Provide the [X, Y] coordinate of the cell's center where the given text is located.  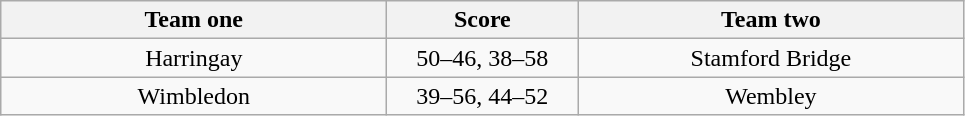
Stamford Bridge [771, 58]
39–56, 44–52 [482, 96]
50–46, 38–58 [482, 58]
Team two [771, 20]
Wimbledon [194, 96]
Wembley [771, 96]
Team one [194, 20]
Harringay [194, 58]
Score [482, 20]
